Identify which cell holds the provided text, then report its (x, y) central coordinate. 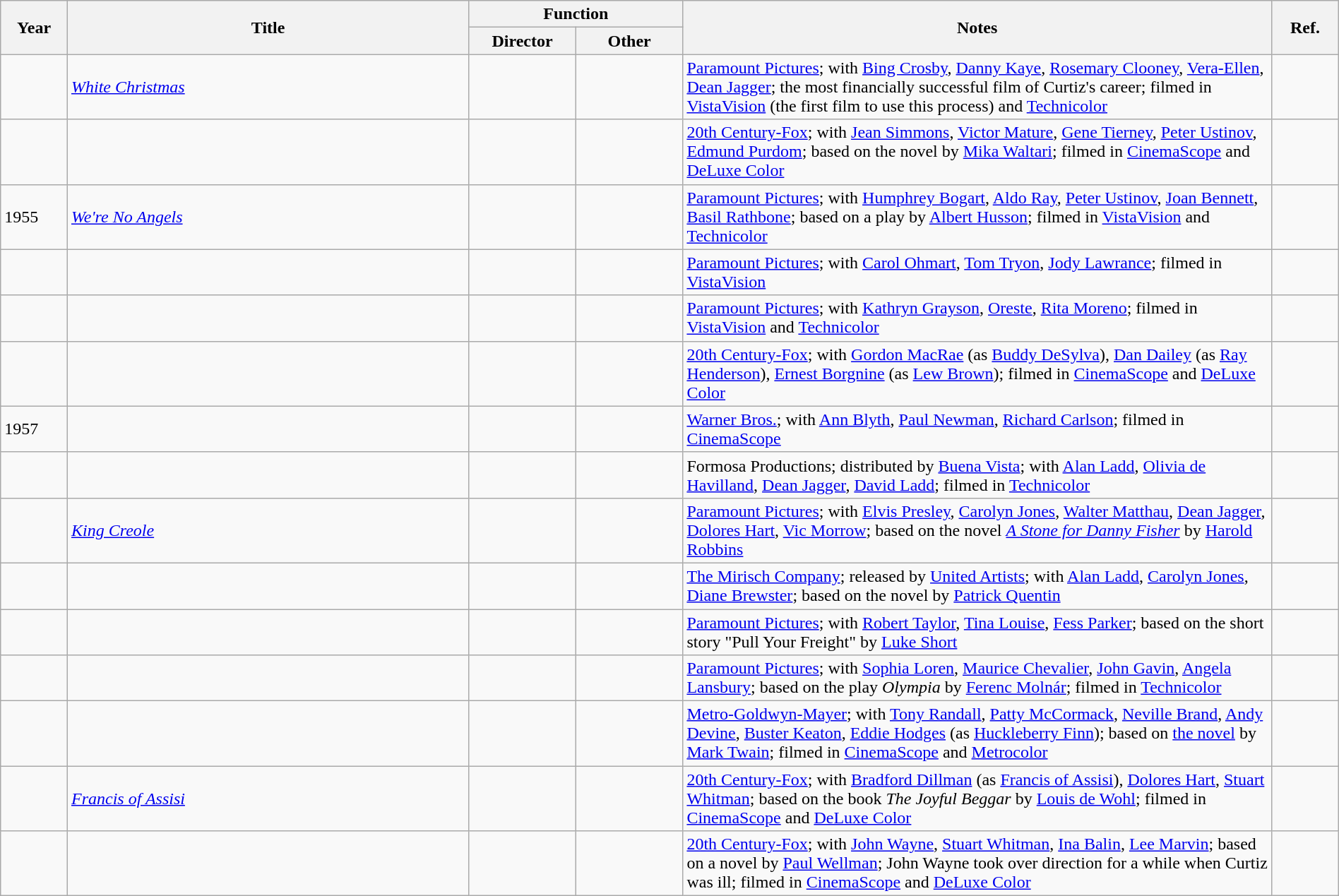
White Christmas (268, 87)
Year (34, 28)
Function (576, 14)
Paramount Pictures; with Robert Taylor, Tina Louise, Fess Parker; based on the short story "Pull Your Freight" by Luke Short (977, 631)
Paramount Pictures; with Carol Ohmart, Tom Tryon, Jody Lawrance; filmed in VistaVision (977, 273)
Warner Bros.; with Ann Blyth, Paul Newman, Richard Carlson; filmed in CinemaScope (977, 429)
Ref. (1305, 28)
Paramount Pictures; with Kathryn Grayson, Oreste, Rita Moreno; filmed in VistaVision and Technicolor (977, 318)
King Creole (268, 530)
Francis of Assisi (268, 799)
The Mirisch Company; released by United Artists; with Alan Ladd, Carolyn Jones, Diane Brewster; based on the novel by Patrick Quentin (977, 586)
Formosa Productions; distributed by Buena Vista; with Alan Ladd, Olivia de Havilland, Dean Jagger, David Ladd; filmed in Technicolor (977, 474)
Director (523, 41)
Title (268, 28)
1957 (34, 429)
We're No Angels (268, 217)
Other (629, 41)
Notes (977, 28)
1955 (34, 217)
